Provide the [x, y] coordinate of the cell's center where the given text is located.  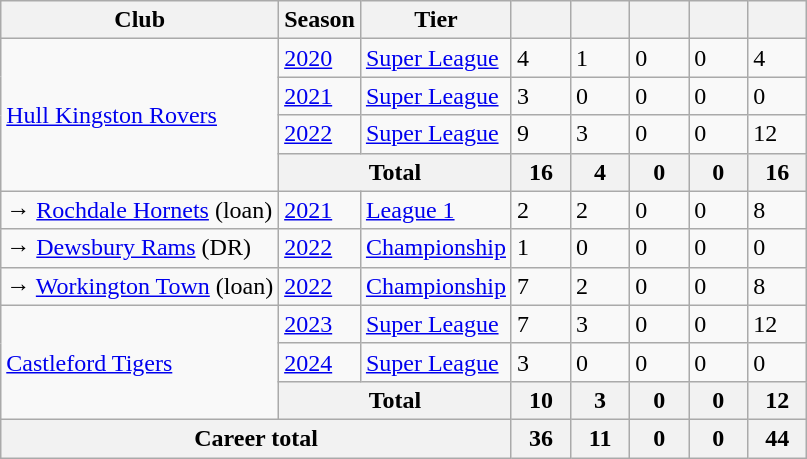
10 [540, 400]
Club [140, 20]
9 [540, 134]
→ Rochdale Hornets (loan) [140, 210]
League 1 [436, 210]
Castleford Tigers [140, 362]
11 [600, 438]
2020 [320, 58]
2023 [320, 324]
Tier [436, 20]
Hull Kingston Rovers [140, 115]
→ Workington Town (loan) [140, 286]
→ Dewsbury Rams (DR) [140, 248]
44 [778, 438]
36 [540, 438]
Career total [256, 438]
Season [320, 20]
2024 [320, 362]
